Scan for the cell matching the given text and deliver its (x, y) coordinate at center. 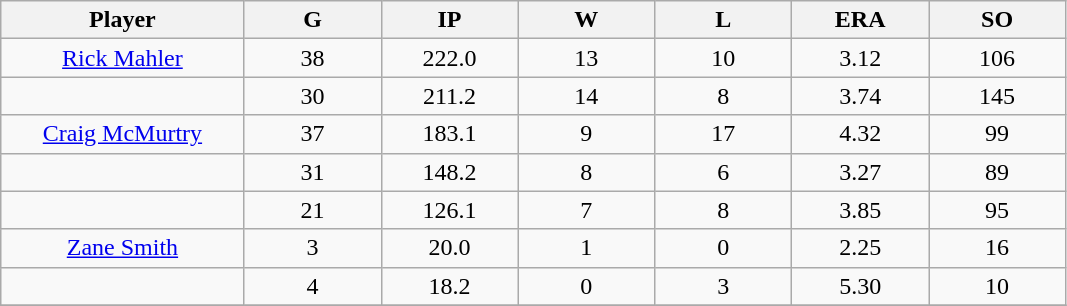
Player (122, 20)
3.74 (860, 96)
3.12 (860, 58)
17 (724, 134)
3.85 (860, 210)
14 (586, 96)
SO (998, 20)
ERA (860, 20)
L (724, 20)
38 (312, 58)
IP (450, 20)
95 (998, 210)
20.0 (450, 248)
9 (586, 134)
99 (998, 134)
4.32 (860, 134)
126.1 (450, 210)
222.0 (450, 58)
3.27 (860, 172)
183.1 (450, 134)
6 (724, 172)
37 (312, 134)
1 (586, 248)
211.2 (450, 96)
5.30 (860, 286)
G (312, 20)
W (586, 20)
30 (312, 96)
145 (998, 96)
Zane Smith (122, 248)
148.2 (450, 172)
7 (586, 210)
18.2 (450, 286)
Craig McMurtry (122, 134)
31 (312, 172)
89 (998, 172)
16 (998, 248)
4 (312, 286)
2.25 (860, 248)
21 (312, 210)
Rick Mahler (122, 58)
13 (586, 58)
106 (998, 58)
